Output the (x, y) coordinate of the center of the cell containing the given text.  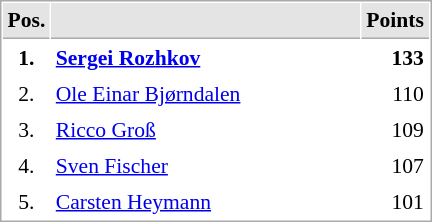
2. (26, 93)
109 (396, 129)
Pos. (26, 21)
Points (396, 21)
5. (26, 201)
133 (396, 57)
Sven Fischer (206, 165)
110 (396, 93)
107 (396, 165)
101 (396, 201)
Ricco Groß (206, 129)
Carsten Heymann (206, 201)
1. (26, 57)
Ole Einar Bjørndalen (206, 93)
3. (26, 129)
4. (26, 165)
Sergei Rozhkov (206, 57)
